Identify which cell holds the provided text, then report its [X, Y] central coordinate. 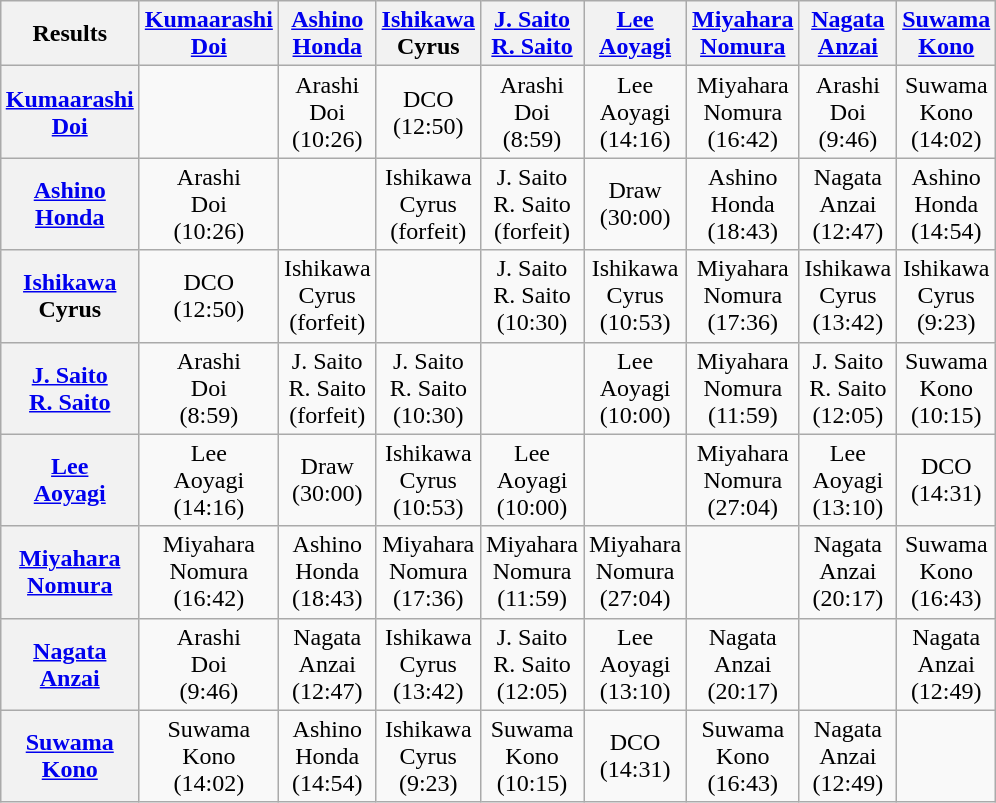
Results [70, 34]
